Output the (X, Y) coordinate of the center of the cell containing the given text.  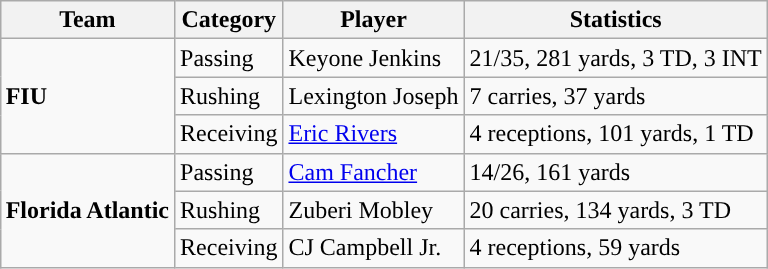
Zuberi Mobley (374, 210)
20 carries, 134 yards, 3 TD (616, 210)
4 receptions, 101 yards, 1 TD (616, 134)
Player (374, 20)
14/26, 161 yards (616, 172)
CJ Campbell Jr. (374, 248)
Eric Rivers (374, 134)
Keyone Jenkins (374, 58)
Florida Atlantic (87, 210)
21/35, 281 yards, 3 TD, 3 INT (616, 58)
FIU (87, 96)
4 receptions, 59 yards (616, 248)
Lexington Joseph (374, 96)
7 carries, 37 yards (616, 96)
Team (87, 20)
Category (229, 20)
Cam Fancher (374, 172)
Statistics (616, 20)
